Output the (X, Y) coordinate of the center of the cell containing the given text.  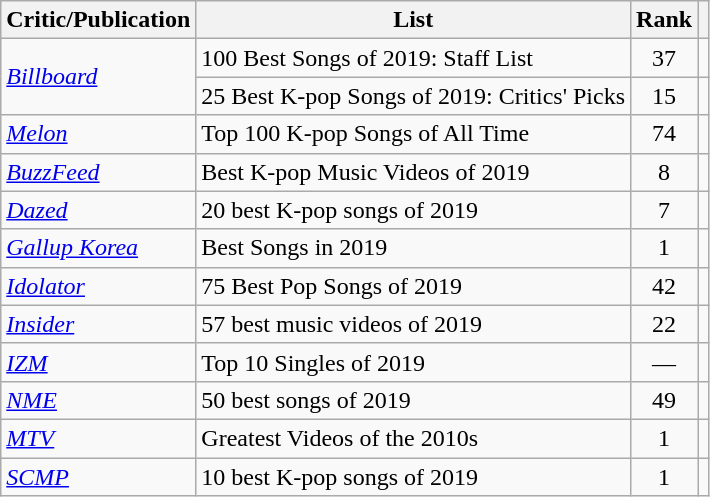
MTV (98, 438)
Critic/Publication (98, 20)
49 (664, 400)
— (664, 362)
BuzzFeed (98, 172)
Greatest Videos of the 2010s (414, 438)
100 Best Songs of 2019: Staff List (414, 58)
Billboard (98, 77)
42 (664, 286)
Gallup Korea (98, 248)
15 (664, 96)
Melon (98, 134)
List (414, 20)
57 best music videos of 2019 (414, 324)
20 best K-pop songs of 2019 (414, 210)
Rank (664, 20)
SCMP (98, 477)
Idolator (98, 286)
Best Songs in 2019 (414, 248)
10 best K-pop songs of 2019 (414, 477)
Best K-pop Music Videos of 2019 (414, 172)
25 Best K-pop Songs of 2019: Critics' Picks (414, 96)
IZM (98, 362)
8 (664, 172)
22 (664, 324)
Insider (98, 324)
Top 10 Singles of 2019 (414, 362)
Dazed (98, 210)
50 best songs of 2019 (414, 400)
NME (98, 400)
75 Best Pop Songs of 2019 (414, 286)
74 (664, 134)
37 (664, 58)
7 (664, 210)
Top 100 K-pop Songs of All Time (414, 134)
